Return [X, Y] of the center of cell containing provided text 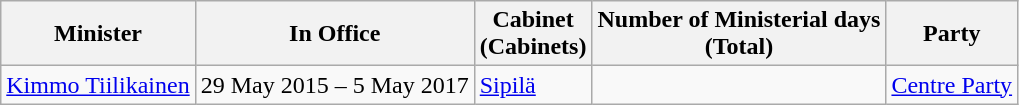
Number of Ministerial days (Total) [739, 34]
In Office [334, 34]
29 May 2015 – 5 May 2017 [334, 85]
Kimmo Tiilikainen [98, 85]
Party [952, 34]
Sipilä [533, 85]
Centre Party [952, 85]
Minister [98, 34]
Cabinet(Cabinets) [533, 34]
